Detect which cell encompasses the target text, then output its (X, Y) center coordinate. 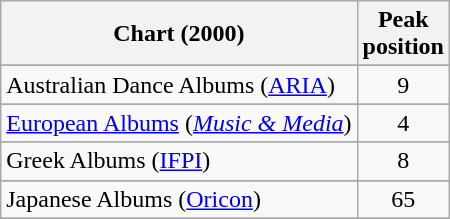
Chart (2000) (179, 34)
8 (403, 161)
Greek Albums (IFPI) (179, 161)
65 (403, 199)
4 (403, 123)
9 (403, 85)
Japanese Albums (Oricon) (179, 199)
Peakposition (403, 34)
European Albums (Music & Media) (179, 123)
Australian Dance Albums (ARIA) (179, 85)
